Return [X, Y] of the center of cell containing provided text 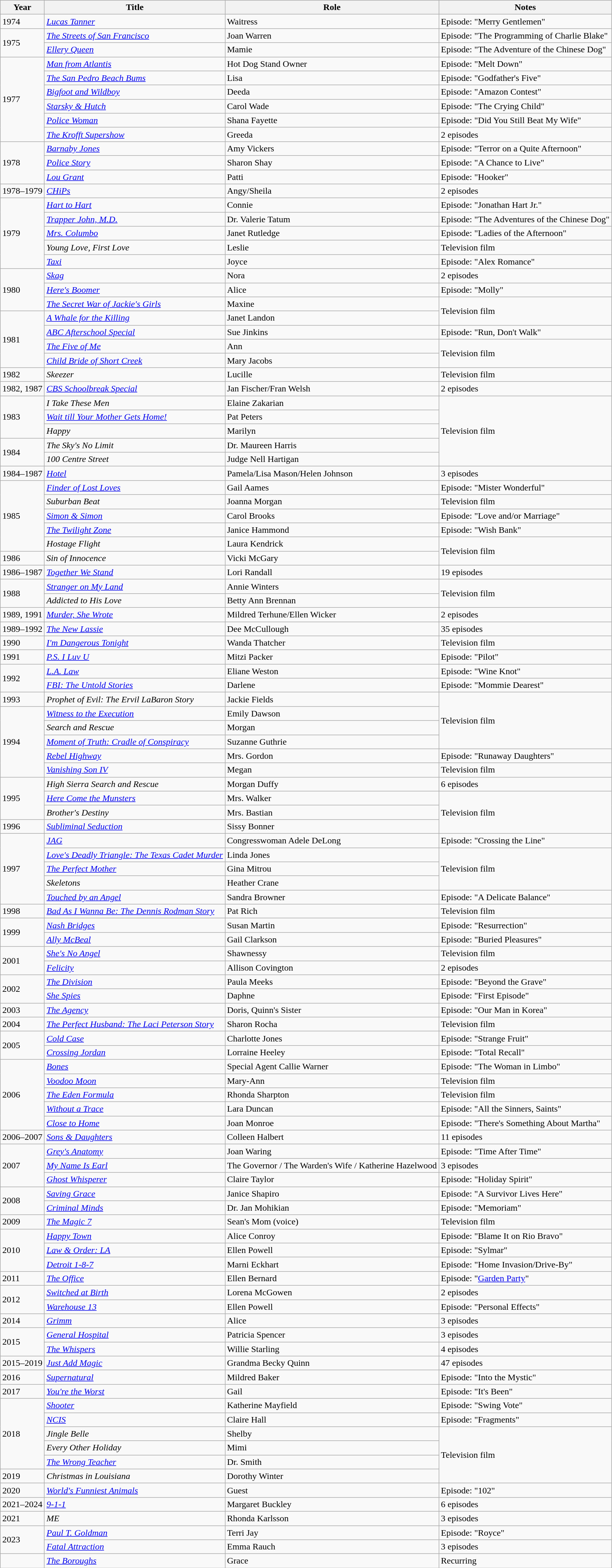
Lorena McGowen [332, 1292]
Episode: "Merry Gentlemen" [526, 22]
Waitress [332, 22]
Sissy Bonner [332, 826]
Episode: "The Adventures of the Chinese Dog" [526, 219]
Close to Home [135, 1123]
Shooter [135, 1405]
2006–2007 [22, 1137]
Allison Covington [332, 968]
19 episodes [526, 572]
Episode: "Buried Pleasures" [526, 939]
You're the Worst [135, 1391]
Terri Jay [332, 1533]
1990 [22, 643]
The New Lassie [135, 629]
Morgan [332, 728]
CHiPs [135, 191]
Touched by an Angel [135, 897]
Heather Crane [332, 883]
Episode: "Garden Party" [526, 1278]
Shawnessy [332, 954]
The Perfect Husband: The Laci Peterson Story [135, 1024]
Dee McCullough [332, 629]
Ally McBeal [135, 939]
Gail Clarkson [332, 939]
Willie Starling [332, 1349]
Nora [332, 276]
Suzanne Guthrie [332, 742]
2002 [22, 989]
Recurring [526, 1561]
Happy [135, 431]
Police Woman [135, 120]
1991 [22, 657]
Joan Waring [332, 1151]
Episode: "The Programming of Charlie Blake" [526, 36]
2014 [22, 1321]
Grandma Becky Quinn [332, 1363]
Gina Mitrou [332, 869]
Darlene [332, 685]
1983 [22, 417]
Subliminal Seduction [135, 826]
Pat Rich [332, 911]
Janet Rutledge [332, 233]
1997 [22, 869]
100 Centre Street [135, 459]
Mildred Baker [332, 1377]
Wanda Thatcher [332, 643]
1977 [22, 99]
Mildred Terhune/Ellen Wicker [332, 614]
1999 [22, 932]
1988 [22, 593]
Episode: "A Chance to Live" [526, 163]
Suburban Beat [135, 502]
The Twilight Zone [135, 530]
Episode: "Holiday Spirit" [526, 1180]
NCIS [135, 1420]
2015 [22, 1342]
2001 [22, 961]
Crossing Jordan [135, 1052]
Gail Aames [332, 488]
Criminal Minds [135, 1208]
Every Other Holiday [135, 1448]
2004 [22, 1024]
Lou Grant [135, 177]
Episode: "Blame It on Rio Bravo" [526, 1236]
Supernatural [135, 1377]
Prophet of Evil: The Ervil LaBaron Story [135, 699]
The San Pedro Beach Bums [135, 78]
1982 [22, 374]
Linda Jones [332, 854]
Sin of Innocence [135, 558]
2021 [22, 1518]
FBI: The Untold Stories [135, 685]
1996 [22, 826]
Connie [332, 205]
Together We Stand [135, 572]
Mimi [332, 1448]
Bones [135, 1066]
Episode: "Our Man in Korea" [526, 1010]
Witness to the Execution [135, 714]
Episode: "Sylmar" [526, 1250]
Dr. Maureen Harris [332, 445]
Episode: "Run, Don't Walk" [526, 332]
Sons & Daughters [135, 1137]
The Perfect Mother [135, 869]
Episode: "Hooker" [526, 177]
Episode: "It's Been" [526, 1391]
The Division [135, 982]
Janice Shapiro [332, 1194]
Episode: "The Crying Child" [526, 106]
Episode: "Pilot" [526, 657]
Claire Taylor [332, 1180]
Finder of Lost Loves [135, 488]
Voodoo Moon [135, 1081]
Hart to Hart [135, 205]
Sean's Mom (voice) [332, 1222]
Guest [332, 1490]
Saving Grace [135, 1194]
Episode: "A Delicate Balance" [526, 897]
47 episodes [526, 1363]
The Magic 7 [135, 1222]
1978 [22, 163]
2017 [22, 1391]
Detroit 1-8-7 [135, 1264]
Fatal Attraction [135, 1547]
Episode: "Total Recall" [526, 1052]
My Name Is Earl [135, 1165]
Charlotte Jones [332, 1038]
CBS Schoolbreak Special [135, 388]
Felicity [135, 968]
Megan [332, 770]
Skeletons [135, 883]
Ellery Queen [135, 50]
Dr. Valerie Tatum [332, 219]
Here Come the Munsters [135, 798]
Dr. Jan Mohikian [332, 1208]
Carol Wade [332, 106]
Janice Hammond [332, 530]
Notes [526, 7]
The Sky's No Limit [135, 445]
Moment of Truth: Cradle of Conspiracy [135, 742]
Joan Monroe [332, 1123]
2009 [22, 1222]
Episode: "Ladies of the Afternoon" [526, 233]
Trapper John, M.D. [135, 219]
Patti [332, 177]
Episode: "The Woman in Limbo" [526, 1066]
2018 [22, 1434]
1992 [22, 678]
Paula Meeks [332, 982]
Rhonda Sharpton [332, 1095]
Episode: "Mommie Dearest" [526, 685]
Year [22, 7]
Deeda [332, 92]
Amy Vickers [332, 148]
Starsky & Hutch [135, 106]
1986–1987 [22, 572]
Episode: "Memoriam" [526, 1208]
Cold Case [135, 1038]
2008 [22, 1201]
Episode: "Into the Mystic" [526, 1377]
1975 [22, 43]
Skeezer [135, 374]
The Five of Me [135, 346]
Man from Atlantis [135, 64]
Hostage Flight [135, 544]
Susan Martin [332, 925]
Episode: "There's Something About Martha" [526, 1123]
The Office [135, 1278]
P.S. I Luv U [135, 657]
I'm Dangerous Tonight [135, 643]
General Hospital [135, 1335]
Grey's Anatomy [135, 1151]
Judge Nell Hartigan [332, 459]
Lucille [332, 374]
1986 [22, 558]
Episode: "Molly" [526, 290]
Janet Landon [332, 318]
The Boroughs [135, 1561]
Episode: "Jonathan Hart Jr." [526, 205]
Police Story [135, 163]
2011 [22, 1278]
2020 [22, 1490]
Episode: "Time After Time" [526, 1151]
Episode: "A Survivor Lives Here" [526, 1194]
Mary Jacobs [332, 360]
Episode: "Swing Vote" [526, 1405]
Pamela/Lisa Mason/Helen Johnson [332, 473]
Mary-Ann [332, 1081]
Pat Peters [332, 417]
2015–2019 [22, 1363]
Episode: "Melt Down" [526, 64]
Mamie [332, 50]
1995 [22, 798]
1982, 1987 [22, 388]
1978–1979 [22, 191]
Hot Dog Stand Owner [332, 64]
2012 [22, 1299]
Emma Rauch [332, 1547]
Lara Duncan [332, 1109]
The Krofft Supershow [135, 134]
Episode: "Beyond the Grave" [526, 982]
Mrs. Walker [332, 798]
Bad As I Wanna Be: The Dennis Rodman Story [135, 911]
L.A. Law [135, 671]
1980 [22, 290]
Episode: "Crossing the Line" [526, 840]
Here's Boomer [135, 290]
Ghost Whisperer [135, 1180]
2006 [22, 1095]
Young Love, First Love [135, 247]
Mrs. Columbo [135, 233]
Episode: "Wine Knot" [526, 671]
She Spies [135, 996]
Rebel Highway [135, 756]
Episode: "Mister Wonderful" [526, 488]
Joyce [332, 262]
4 episodes [526, 1349]
2023 [22, 1540]
Child Bride of Short Creek [135, 360]
Sharon Rocha [332, 1024]
Maxine [332, 304]
Emily Dawson [332, 714]
Morgan Duffy [332, 784]
Mrs. Gordon [332, 756]
Episode: "All the Sinners, Saints" [526, 1109]
Wait till Your Mother Gets Home! [135, 417]
Carol Brooks [332, 516]
Congresswoman Adele DeLong [332, 840]
Skag [135, 276]
2007 [22, 1165]
1985 [22, 516]
JAG [135, 840]
Just Add Magic [135, 1363]
Bigfoot and Wildboy [135, 92]
Katherine Mayfield [332, 1405]
Love's Deadly Triangle: The Texas Cadet Murder [135, 854]
11 episodes [526, 1137]
2021–2024 [22, 1504]
Eliane Weston [332, 671]
Sue Jinkins [332, 332]
Ann [332, 346]
Leslie [332, 247]
1974 [22, 22]
Brother's Destiny [135, 812]
ABC Afterschool Special [135, 332]
Episode: "First Episode" [526, 996]
Lori Randall [332, 572]
Greeda [332, 134]
Episode: "Amazon Contest" [526, 92]
Addicted to His Love [135, 600]
Episode: "Strange Fruit" [526, 1038]
1984 [22, 452]
1989–1992 [22, 629]
Without a Trace [135, 1109]
The Whispers [135, 1349]
1993 [22, 699]
Shelby [332, 1434]
ME [135, 1518]
Lucas Tanner [135, 22]
Episode: "Home Invasion/Drive-By" [526, 1264]
Stranger on My Land [135, 586]
Colleen Halbert [332, 1137]
Episode: "Love and/or Marriage" [526, 516]
Daphne [332, 996]
Dr. Smith [332, 1462]
Mrs. Bastian [332, 812]
Vanishing Son IV [135, 770]
Lorraine Heeley [332, 1052]
I Take These Men [135, 403]
Episode: "Alex Romance" [526, 262]
Hotel [135, 473]
Doris, Quinn's Sister [332, 1010]
The Agency [135, 1010]
Laura Kendrick [332, 544]
1984–1987 [22, 473]
Alice Conroy [332, 1236]
Role [332, 7]
Ellen Bernard [332, 1278]
Grimm [135, 1321]
Vicki McGary [332, 558]
Barnaby Jones [135, 148]
Annie Winters [332, 586]
2003 [22, 1010]
35 episodes [526, 629]
Sharon Shay [332, 163]
Episode: "Resurrection" [526, 925]
The Eden Formula [135, 1095]
Law & Order: LA [135, 1250]
Episode: "Fragments" [526, 1420]
Murder, She Wrote [135, 614]
Episode: "Godfather's Five" [526, 78]
Jan Fischer/Fran Welsh [332, 388]
Gail [332, 1391]
Episode: "102" [526, 1490]
Episode: "Terror on a Quite Afternoon" [526, 148]
1998 [22, 911]
Angy/Sheila [332, 191]
Title [135, 7]
Marni Eckhart [332, 1264]
9-1-1 [135, 1504]
Episode: "Wish Bank" [526, 530]
Warehouse 13 [135, 1306]
Margaret Buckley [332, 1504]
2005 [22, 1045]
High Sierra Search and Rescue [135, 784]
Jingle Belle [135, 1434]
Grace [332, 1561]
2019 [22, 1476]
Simon & Simon [135, 516]
Nash Bridges [135, 925]
2010 [22, 1250]
Christmas in Louisiana [135, 1476]
Betty Ann Brennan [332, 600]
Joan Warren [332, 36]
Happy Town [135, 1236]
2016 [22, 1377]
1994 [22, 742]
Jackie Fields [332, 699]
She's No Angel [135, 954]
Shana Fayette [332, 120]
Episode: "Did You Still Beat My Wife" [526, 120]
Episode: "Runaway Daughters" [526, 756]
Search and Rescue [135, 728]
Sandra Browner [332, 897]
Marilyn [332, 431]
Patricia Spencer [332, 1335]
1979 [22, 233]
Episode: "Royce" [526, 1533]
The Governor / The Warden's Wife / Katherine Hazelwood [332, 1165]
Switched at Birth [135, 1292]
Claire Hall [332, 1420]
Elaine Zakarian [332, 403]
The Secret War of Jackie's Girls [135, 304]
1981 [22, 339]
Lisa [332, 78]
Mitzi Packer [332, 657]
Dorothy Winter [332, 1476]
The Wrong Teacher [135, 1462]
World's Funniest Animals [135, 1490]
Joanna Morgan [332, 502]
A Whale for the Killing [135, 318]
Episode: "Personal Effects" [526, 1306]
The Streets of San Francisco [135, 36]
Paul T. Goldman [135, 1533]
1989, 1991 [22, 614]
Special Agent Callie Warner [332, 1066]
Episode: "The Adventure of the Chinese Dog" [526, 50]
Taxi [135, 262]
Rhonda Karlsson [332, 1518]
